Return [x, y] of the center of cell containing provided text 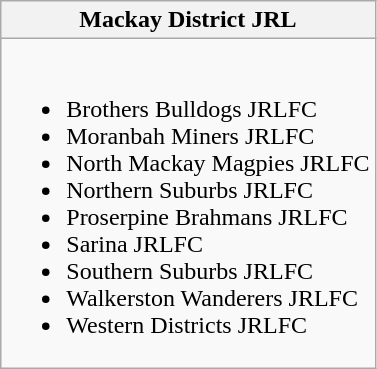
Mackay District JRL [188, 20]
